Return [x, y] of the center of cell containing provided text 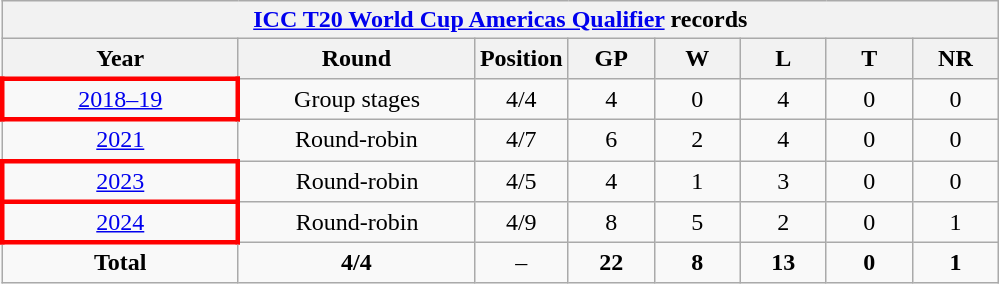
L [783, 59]
Position [521, 59]
T [869, 59]
22 [611, 263]
4/9 [521, 222]
Year [120, 59]
Total [120, 263]
2023 [120, 180]
4/5 [521, 180]
– [521, 263]
Group stages [356, 98]
GP [611, 59]
ICC T20 World Cup Americas Qualifier records [500, 20]
Round [356, 59]
2018–19 [120, 98]
4/7 [521, 140]
NR [955, 59]
13 [783, 263]
2021 [120, 140]
2024 [120, 222]
6 [611, 140]
3 [783, 180]
5 [697, 222]
W [697, 59]
